Identify which cell holds the provided text, then report its (X, Y) central coordinate. 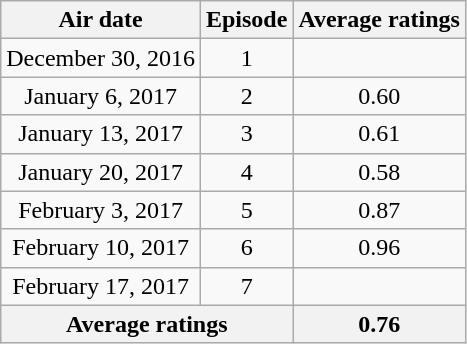
0.61 (380, 134)
7 (246, 286)
3 (246, 134)
February 17, 2017 (101, 286)
0.87 (380, 210)
January 13, 2017 (101, 134)
1 (246, 58)
0.60 (380, 96)
February 10, 2017 (101, 248)
January 20, 2017 (101, 172)
Air date (101, 20)
0.96 (380, 248)
5 (246, 210)
6 (246, 248)
0.58 (380, 172)
2 (246, 96)
December 30, 2016 (101, 58)
February 3, 2017 (101, 210)
January 6, 2017 (101, 96)
0.76 (380, 324)
Episode (246, 20)
4 (246, 172)
